Find where the given text appears and provide that cell's center as [X, Y] coordinate. 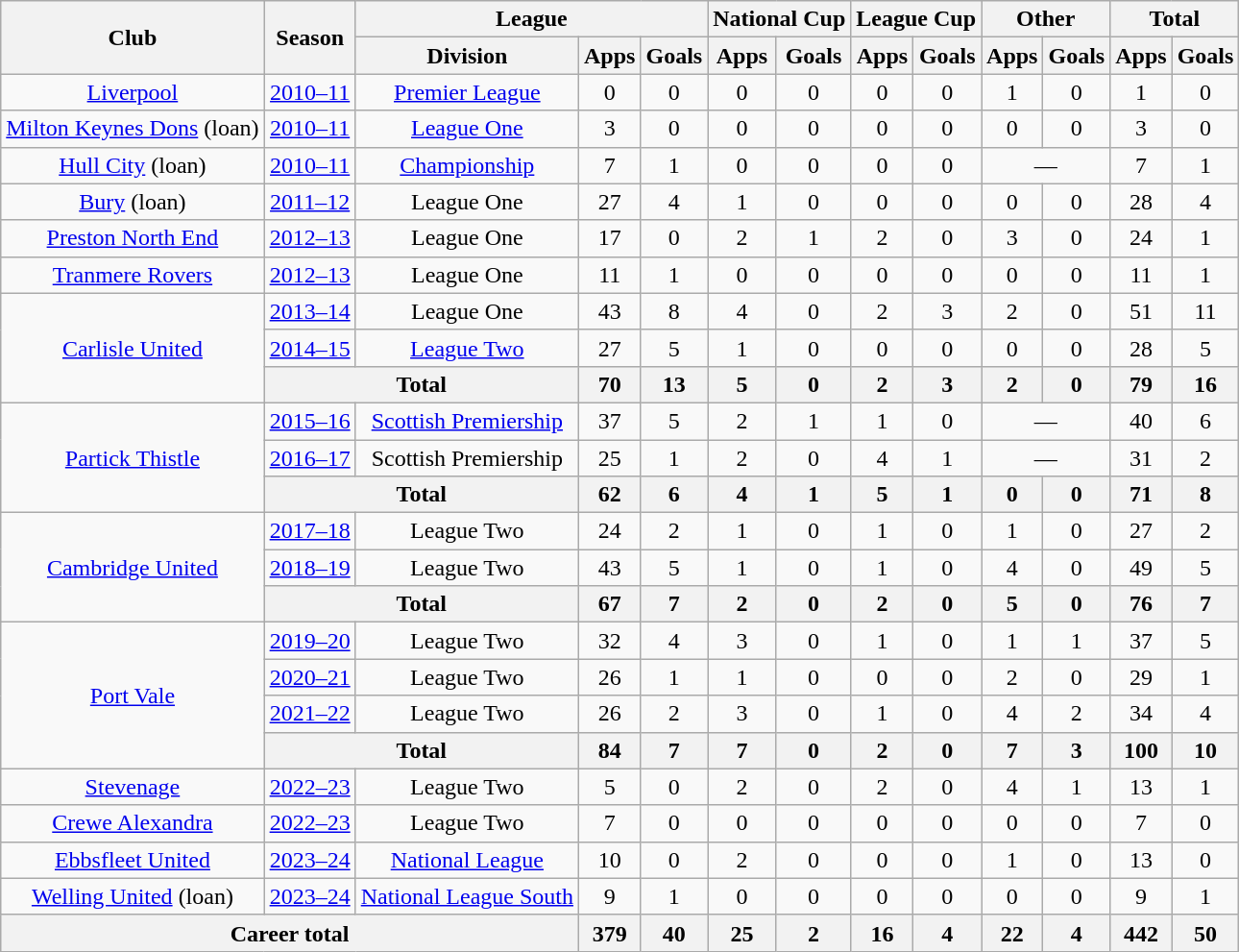
32 [610, 641]
100 [1141, 750]
2016–17 [309, 458]
League [532, 19]
National Cup [780, 19]
79 [1141, 384]
Stevenage [133, 787]
34 [1141, 714]
Welling United (loan) [133, 896]
Championship [467, 165]
2013–14 [309, 311]
2020–21 [309, 677]
70 [610, 384]
2018–19 [309, 568]
17 [610, 238]
Hull City (loan) [133, 165]
442 [1141, 933]
71 [1141, 495]
2015–16 [309, 421]
67 [610, 604]
2014–15 [309, 348]
50 [1205, 933]
Division [467, 56]
Bury (loan) [133, 202]
2017–18 [309, 531]
Carlisle United [133, 348]
Milton Keynes Dons (loan) [133, 129]
Cambridge United [133, 568]
51 [1141, 311]
Ebbsfleet United [133, 860]
76 [1141, 604]
Career total [290, 933]
49 [1141, 568]
Tranmere Rovers [133, 275]
2019–20 [309, 641]
Crewe Alexandra [133, 823]
Port Vale [133, 696]
Other [1046, 19]
National League South [467, 896]
62 [610, 495]
Preston North End [133, 238]
Club [133, 37]
2021–22 [309, 714]
National League [467, 860]
84 [610, 750]
Premier League [467, 92]
31 [1141, 458]
22 [1012, 933]
Partick Thistle [133, 457]
2011–12 [309, 202]
29 [1141, 677]
Season [309, 37]
Liverpool [133, 92]
League Cup [916, 19]
379 [610, 933]
